Detect which cell encompasses the target text, then output its [X, Y] center coordinate. 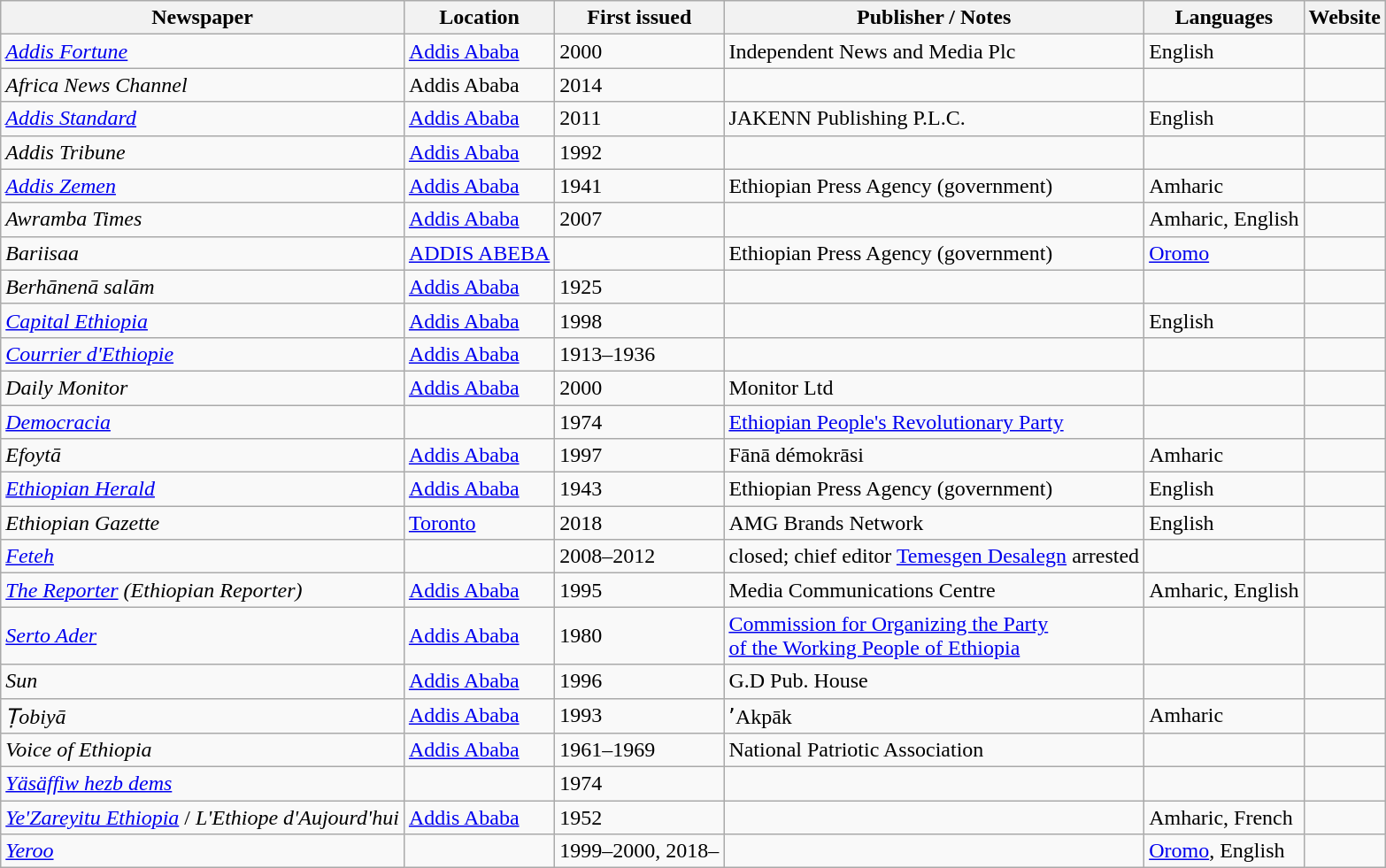
Berhānenā salām [203, 287]
ʼAkpāk [935, 716]
Democracia [203, 422]
2014 [639, 85]
Newspaper [203, 18]
Awramba Times [203, 219]
1995 [639, 590]
Daily Monitor [203, 388]
Oromo [1224, 253]
Monitor Ltd [935, 388]
Addis Zemen [203, 186]
Location [479, 18]
2007 [639, 219]
Ethiopian Herald [203, 489]
Publisher / Notes [935, 18]
Addis Standard [203, 119]
Addis Fortune [203, 51]
Africa News Channel [203, 85]
The Reporter (Ethiopian Reporter) [203, 590]
First issued [639, 18]
Languages [1224, 18]
Bariisaa [203, 253]
Toronto [479, 523]
Ṭobiyā [203, 716]
1941 [639, 186]
Yäsäffiw hezb dems [203, 784]
Capital Ethiopia [203, 320]
closed; chief editor Temesgen Desalegn arrested [935, 557]
2018 [639, 523]
Feteh [203, 557]
1952 [639, 818]
Addis Tribune [203, 152]
1913–1936 [639, 354]
Oromo, English [1224, 851]
1943 [639, 489]
2008–2012 [639, 557]
1998 [639, 320]
Commission for Organizing the Party of the Working People of Ethiopia [935, 635]
National Patriotic Association [935, 750]
Ethiopian Gazette [203, 523]
Ye'Zareyitu Ethiopia / L'Ethiope d'Aujourd'hui [203, 818]
AMG Brands Network [935, 523]
G.D Pub. House [935, 681]
Courrier d'Ethiopie [203, 354]
1997 [639, 456]
Media Communications Centre [935, 590]
1980 [639, 635]
Serto Ader [203, 635]
Voice of Ethiopia [203, 750]
Efoytā [203, 456]
1961–1969 [639, 750]
Fānā démokrāsi [935, 456]
1999–2000, 2018– [639, 851]
Sun [203, 681]
2011 [639, 119]
1996 [639, 681]
1925 [639, 287]
Independent News and Media Plc [935, 51]
JAKENN Publishing P.L.C. [935, 119]
Yeroo [203, 851]
Ethiopian People's Revolutionary Party [935, 422]
1993 [639, 716]
Website [1344, 18]
ADDIS ABEBA [479, 253]
1992 [639, 152]
Amharic, French [1224, 818]
